For the text-containing cell, return its midpoint in (x, y) coordinate format. 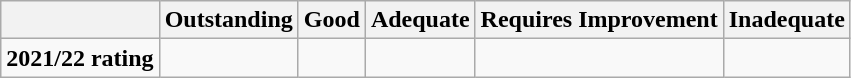
Inadequate (786, 20)
Outstanding (228, 20)
Adequate (420, 20)
2021/22 rating (80, 58)
Requires Improvement (599, 20)
Good (332, 20)
